From the cell containing the given text, extract its center point as (x, y) coordinate. 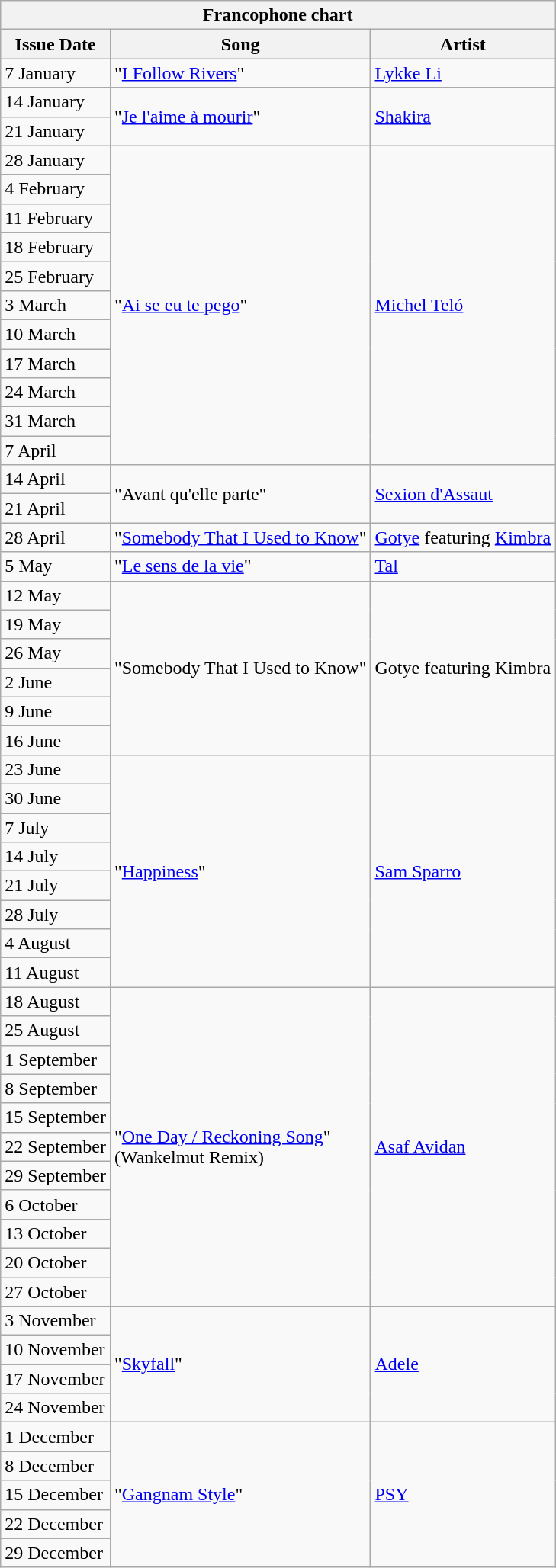
10 November (56, 1350)
28 January (56, 160)
14 January (56, 102)
21 January (56, 131)
26 May (56, 653)
25 August (56, 1031)
15 September (56, 1117)
Shakira (463, 117)
7 April (56, 451)
7 January (56, 73)
15 December (56, 1495)
"Je l'aime à mourir" (240, 117)
23 June (56, 769)
Michel Teló (463, 305)
4 August (56, 944)
3 November (56, 1321)
29 December (56, 1553)
14 July (56, 857)
24 March (56, 393)
Issue Date (56, 44)
11 February (56, 218)
2 June (56, 682)
3 March (56, 305)
1 December (56, 1437)
12 May (56, 595)
18 August (56, 1002)
PSY (463, 1495)
29 September (56, 1175)
Adele (463, 1364)
17 March (56, 364)
24 November (56, 1408)
Sam Sparro (463, 871)
13 October (56, 1233)
"Skyfall" (240, 1364)
8 December (56, 1466)
30 June (56, 798)
27 October (56, 1292)
22 September (56, 1146)
1 September (56, 1060)
25 February (56, 276)
21 April (56, 508)
16 June (56, 740)
"Ai se eu te pego" (240, 305)
4 February (56, 189)
28 July (56, 915)
31 March (56, 422)
20 October (56, 1262)
19 May (56, 624)
Francophone chart (278, 15)
22 December (56, 1524)
18 February (56, 247)
Tal (463, 566)
7 July (56, 827)
10 March (56, 334)
Asaf Avidan (463, 1146)
"Le sens de la vie" (240, 566)
Song (240, 44)
Sexion d'Assaut (463, 494)
Lykke Li (463, 73)
"One Day / Reckoning Song" (Wankelmut Remix) (240, 1146)
28 April (56, 537)
11 August (56, 973)
"Gangnam Style" (240, 1495)
21 July (56, 886)
14 April (56, 479)
"I Follow Rivers" (240, 73)
17 November (56, 1379)
8 September (56, 1089)
5 May (56, 566)
6 October (56, 1204)
Artist (463, 44)
"Avant qu'elle parte" (240, 494)
9 June (56, 711)
"Happiness" (240, 871)
